Output the (x, y) coordinate of the center of the cell containing the given text.  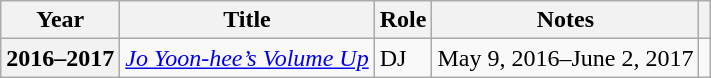
Notes (566, 20)
Title (247, 20)
Year (60, 20)
Jo Yoon-hee’s Volume Up (247, 58)
DJ (403, 58)
Role (403, 20)
May 9, 2016–June 2, 2017 (566, 58)
2016–2017 (60, 58)
